Return the [X, Y] coordinate for the center point of the cell that contains the specified text.  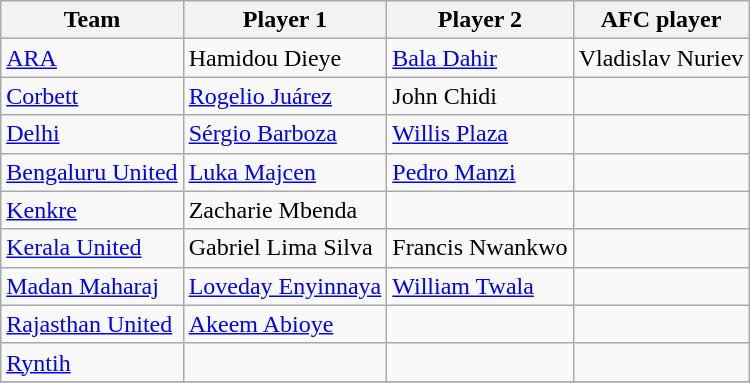
Francis Nwankwo [480, 248]
Bengaluru United [92, 172]
Bala Dahir [480, 58]
Team [92, 20]
Luka Majcen [285, 172]
John Chidi [480, 96]
ARA [92, 58]
Kenkre [92, 210]
William Twala [480, 286]
Corbett [92, 96]
Akeem Abioye [285, 324]
Rajasthan United [92, 324]
Zacharie Mbenda [285, 210]
Pedro Manzi [480, 172]
Loveday Enyinnaya [285, 286]
Sérgio Barboza [285, 134]
Ryntih [92, 362]
Willis Plaza [480, 134]
Gabriel Lima Silva [285, 248]
Kerala United [92, 248]
Player 2 [480, 20]
Delhi [92, 134]
Player 1 [285, 20]
Madan Maharaj [92, 286]
Vladislav Nuriev [661, 58]
AFC player [661, 20]
Hamidou Dieye [285, 58]
Rogelio Juárez [285, 96]
